Provide the (X, Y) coordinate of the cell's center where the given text is located.  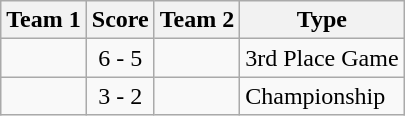
3rd Place Game (322, 58)
6 - 5 (120, 58)
Championship (322, 96)
Team 1 (44, 20)
Score (120, 20)
3 - 2 (120, 96)
Team 2 (197, 20)
Type (322, 20)
